Return the [x, y] coordinate for the center point of the cell that contains the specified text.  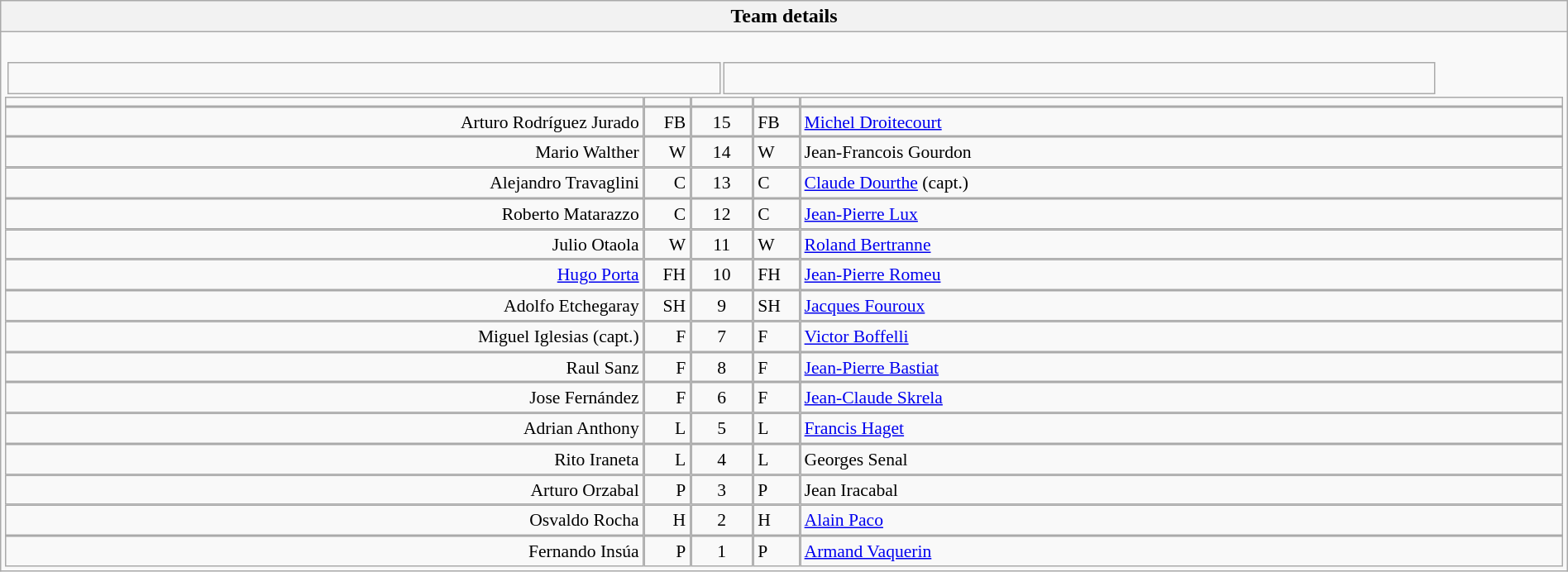
Raul Sanz [324, 367]
Mario Walther [324, 152]
10 [721, 274]
6 [721, 398]
Roland Bertranne [1181, 245]
Michel Droitecourt [1181, 122]
2 [721, 521]
9 [721, 306]
Julio Otaola [324, 245]
Jean-Claude Skrela [1181, 398]
Miguel Iglesias (capt.) [324, 336]
13 [721, 184]
Arturo Orzabal [324, 489]
1 [721, 551]
Rito Iraneta [324, 460]
Claude Dourthe (capt.) [1181, 184]
Armand Vaquerin [1181, 551]
8 [721, 367]
7 [721, 336]
Jacques Fouroux [1181, 306]
Osvaldo Rocha [324, 521]
Adolfo Etchegaray [324, 306]
Alain Paco [1181, 521]
15 [721, 122]
5 [721, 428]
3 [721, 489]
Francis Haget [1181, 428]
Victor Boffelli [1181, 336]
Jean-Francois Gourdon [1181, 152]
Jean-Pierre Lux [1181, 213]
Fernando Insúa [324, 551]
Team details [784, 17]
Jean-Pierre Bastiat [1181, 367]
Adrian Anthony [324, 428]
Georges Senal [1181, 460]
12 [721, 213]
Roberto Matarazzo [324, 213]
Hugo Porta [324, 274]
14 [721, 152]
Jean Iracabal [1181, 489]
Jean-Pierre Romeu [1181, 274]
Arturo Rodríguez Jurado [324, 122]
11 [721, 245]
Jose Fernández [324, 398]
Alejandro Travaglini [324, 184]
4 [721, 460]
